Search for the cell housing the specified text and yield its [x, y] center coordinate. 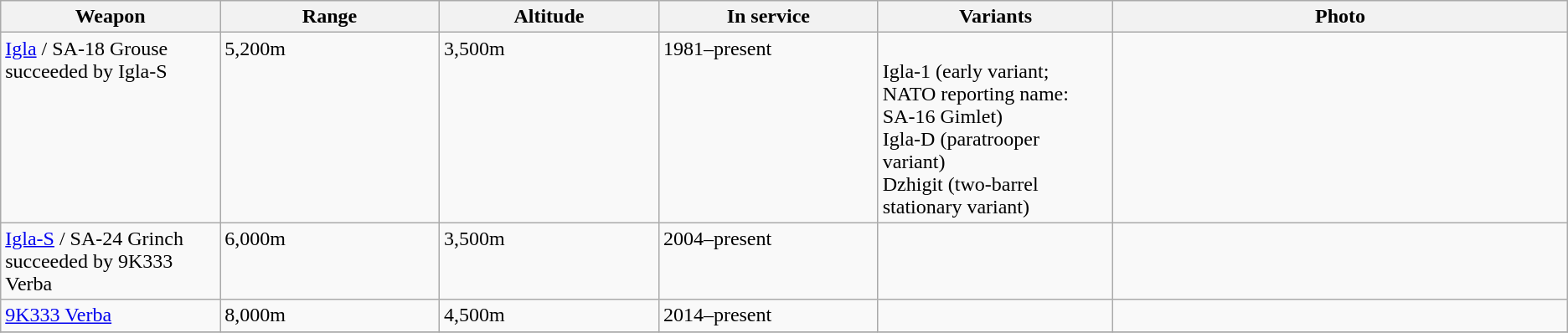
Altitude [549, 17]
Weapon [111, 17]
In service [768, 17]
5,200m [330, 127]
Igla-1 (early variant;NATO reporting name:SA-16 Gimlet)Igla-D (paratroopervariant)Dzhigit (two-barrelstationary variant) [995, 127]
Range [330, 17]
8,000m [330, 315]
2014–present [768, 315]
9K333 Verba [111, 315]
Variants [995, 17]
6,000m [330, 261]
Igla-S / SA-24 Grinchsucceeded by 9K333 Verba [111, 261]
2004–present [768, 261]
1981–present [768, 127]
Igla / SA-18 Grousesucceeded by Igla-S [111, 127]
Photo [1340, 17]
4,500m [549, 315]
